Identify which cell holds the provided text, then report its [X, Y] central coordinate. 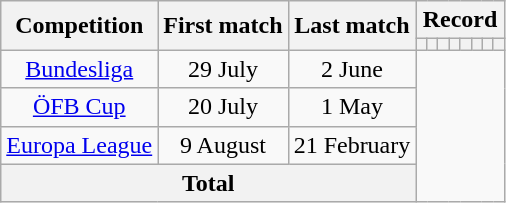
First match [223, 26]
29 July [223, 69]
Europa League [80, 145]
Last match [352, 26]
Record [460, 20]
Competition [80, 26]
1 May [352, 107]
Bundesliga [80, 69]
21 February [352, 145]
Total [208, 183]
ÖFB Cup [80, 107]
9 August [223, 145]
2 June [352, 69]
20 July [223, 107]
